Return (X, Y) of the center of cell containing provided text 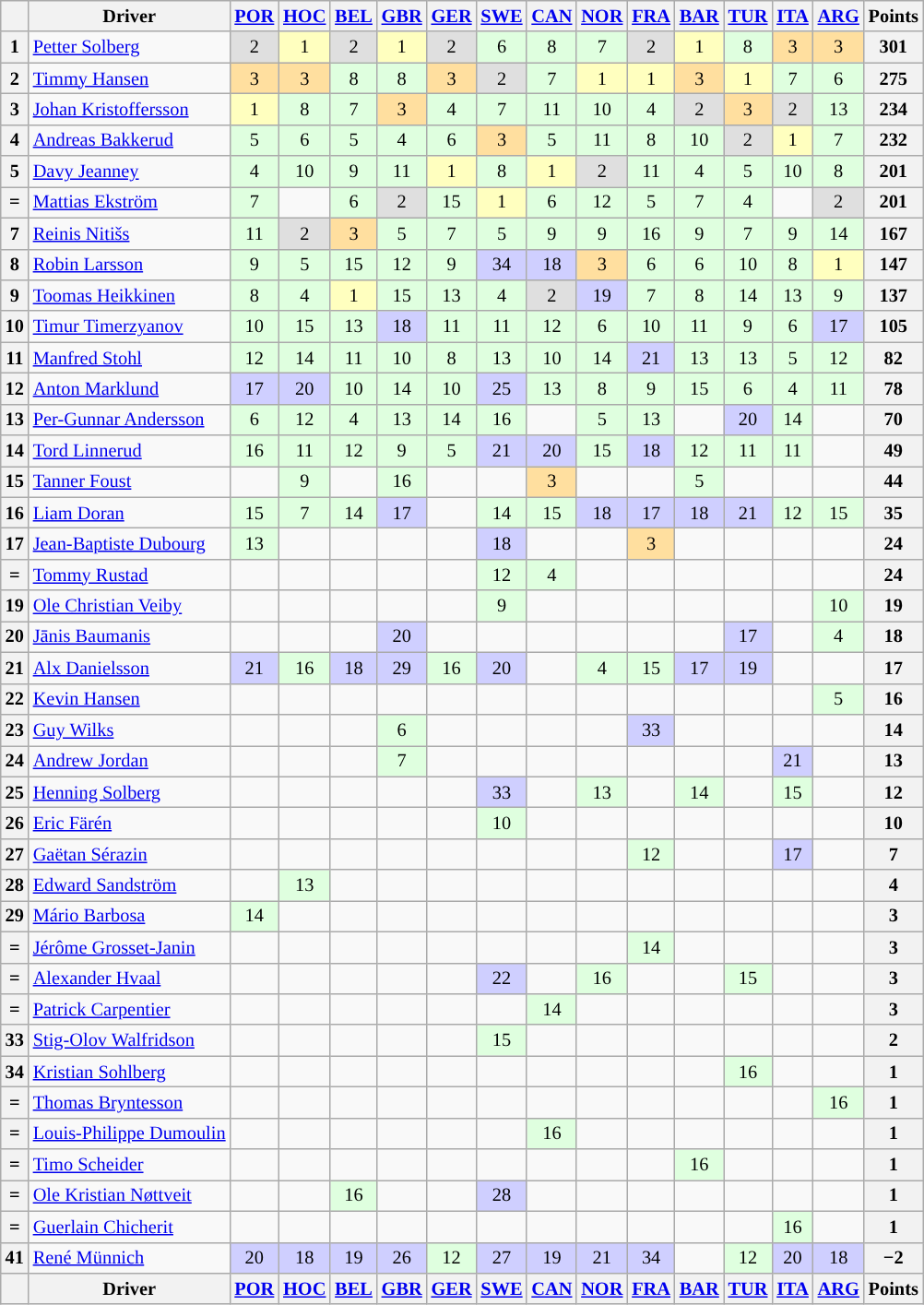
Eric Färén (129, 823)
Tord Linnerud (129, 451)
35 (894, 513)
Mário Barbosa (129, 916)
Ole Kristian Nøttveit (129, 1195)
232 (894, 140)
275 (894, 78)
Kevin Hansen (129, 699)
137 (894, 295)
Gaëtan Sérazin (129, 854)
Tanner Foust (129, 481)
Andreas Bakkerud (129, 140)
Thomas Bryntesson (129, 1102)
Louis-Philippe Dumoulin (129, 1133)
Stig-Olov Walfridson (129, 1040)
René Münnich (129, 1258)
23 (15, 730)
Timmy Hansen (129, 78)
Guy Wilks (129, 730)
301 (894, 47)
Davy Jeanney (129, 172)
Guerlain Chicherit (129, 1227)
Toomas Heikkinen (129, 295)
Jérôme Grosset-Janin (129, 947)
Robin Larsson (129, 265)
44 (894, 481)
70 (894, 420)
Anton Marklund (129, 388)
Alexander Hvaal (129, 979)
41 (15, 1258)
Timo Scheider (129, 1165)
Mattias Ekström (129, 202)
105 (894, 326)
Ole Christian Veiby (129, 606)
Petter Solberg (129, 47)
Per-Gunnar Andersson (129, 420)
Edward Sandström (129, 885)
Henning Solberg (129, 792)
Liam Doran (129, 513)
234 (894, 109)
78 (894, 388)
Reinis Nitišs (129, 233)
167 (894, 233)
Andrew Jordan (129, 761)
Kristian Sohlberg (129, 1072)
−2 (894, 1258)
147 (894, 265)
82 (894, 358)
Alx Danielsson (129, 668)
Jean-Baptiste Dubourg (129, 543)
Johan Kristoffersson (129, 109)
49 (894, 451)
Manfred Stohl (129, 358)
Timur Timerzyanov (129, 326)
Tommy Rustad (129, 575)
Patrick Carpentier (129, 1009)
Jānis Baumanis (129, 636)
